Extract the [X, Y] coordinate from the center of the cell holding the provided text.  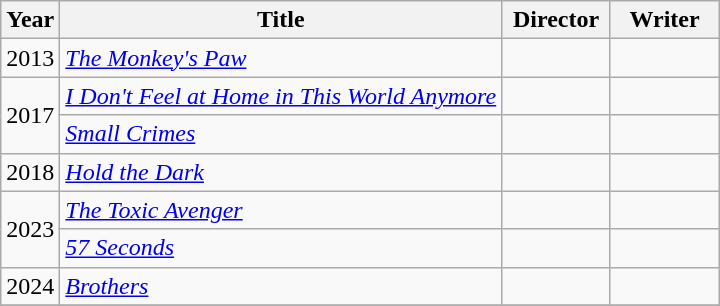
2017 [30, 115]
Brothers [281, 286]
2024 [30, 286]
Writer [664, 20]
I Don't Feel at Home in This World Anymore [281, 96]
The Toxic Avenger [281, 210]
2013 [30, 58]
Title [281, 20]
Hold the Dark [281, 172]
Year [30, 20]
The Monkey's Paw [281, 58]
2023 [30, 229]
2018 [30, 172]
Small Crimes [281, 134]
Director [556, 20]
57 Seconds [281, 248]
